Identify which cell holds the provided text, then report its (X, Y) central coordinate. 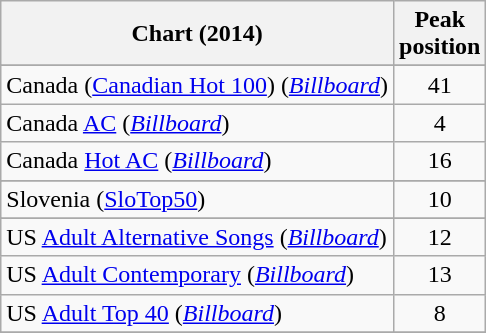
10 (440, 199)
Peakposition (440, 34)
Canada AC (Billboard) (198, 123)
Canada (Canadian Hot 100) (Billboard) (198, 85)
US Adult Contemporary (Billboard) (198, 275)
Slovenia (SloTop50) (198, 199)
16 (440, 161)
8 (440, 313)
Canada Hot AC (Billboard) (198, 161)
41 (440, 85)
Chart (2014) (198, 34)
US Adult Alternative Songs (Billboard) (198, 237)
13 (440, 275)
US Adult Top 40 (Billboard) (198, 313)
4 (440, 123)
12 (440, 237)
